Find where the given text appears and provide that cell's center as (X, Y) coordinate. 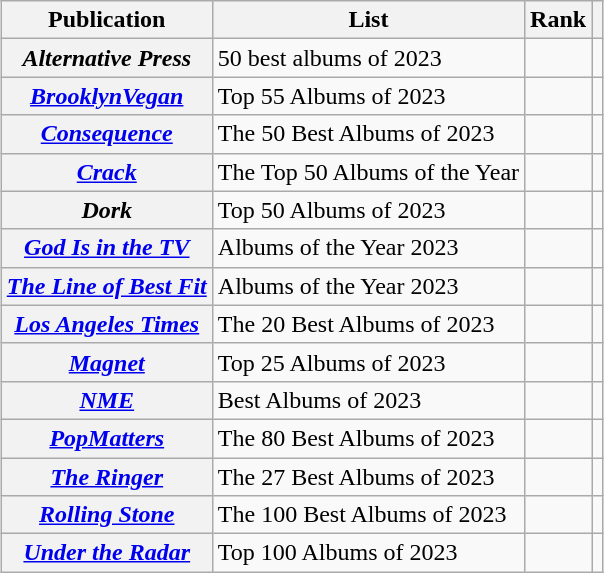
The 20 Best Albums of 2023 (368, 324)
Top 100 Albums of 2023 (368, 553)
Top 25 Albums of 2023 (368, 362)
Under the Radar (106, 553)
Dork (106, 210)
Publication (106, 20)
The Top 50 Albums of the Year (368, 172)
The 27 Best Albums of 2023 (368, 477)
Top 55 Albums of 2023 (368, 96)
PopMatters (106, 438)
Magnet (106, 362)
Alternative Press (106, 58)
BrooklynVegan (106, 96)
God Is in the TV (106, 248)
Best Albums of 2023 (368, 400)
List (368, 20)
The 100 Best Albums of 2023 (368, 515)
Crack (106, 172)
Los Angeles Times (106, 324)
50 best albums of 2023 (368, 58)
Rank (558, 20)
NME (106, 400)
Top 50 Albums of 2023 (368, 210)
Consequence (106, 134)
The 50 Best Albums of 2023 (368, 134)
The Line of Best Fit (106, 286)
The 80 Best Albums of 2023 (368, 438)
Rolling Stone (106, 515)
The Ringer (106, 477)
